Provide the [x, y] coordinate of the cell's center where the given text is located.  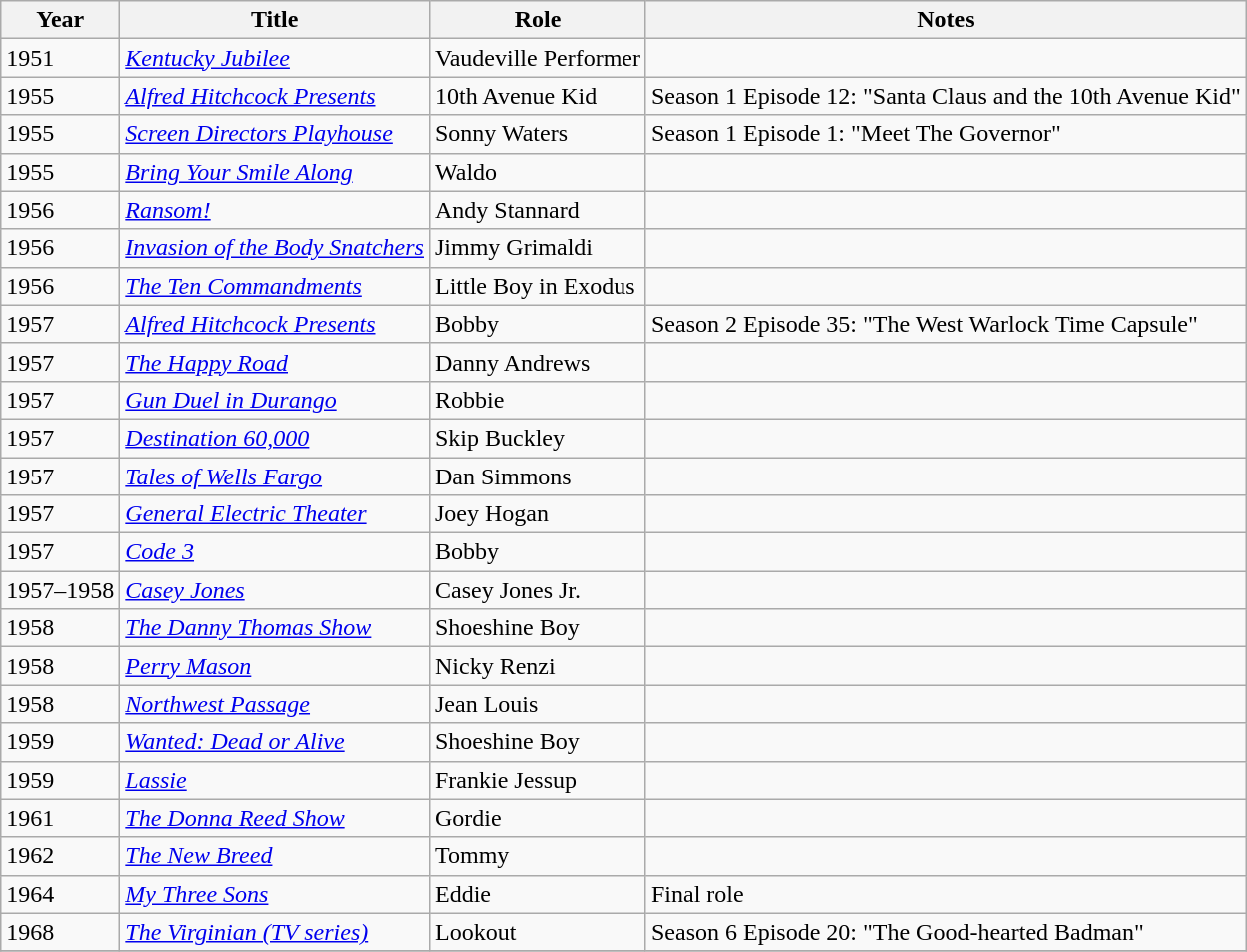
Jimmy Grimaldi [538, 248]
1964 [60, 894]
Role [538, 20]
Danny Andrews [538, 362]
Nicky Renzi [538, 666]
Screen Directors Playhouse [275, 134]
The Donna Reed Show [275, 818]
Destination 60,000 [275, 438]
Final role [945, 894]
Skip Buckley [538, 438]
Gun Duel in Durango [275, 400]
Gordie [538, 818]
The New Breed [275, 856]
Jean Louis [538, 704]
Season 6 Episode 20: "The Good-hearted Badman" [945, 932]
General Electric Theater [275, 514]
Bring Your Smile Along [275, 172]
1968 [60, 932]
Casey Jones [275, 590]
Casey Jones Jr. [538, 590]
Ransom! [275, 210]
Frankie Jessup [538, 780]
Code 3 [275, 552]
The Ten Commandments [275, 286]
The Danny Thomas Show [275, 628]
Little Boy in Exodus [538, 286]
1951 [60, 58]
Tales of Wells Fargo [275, 476]
Season 1 Episode 12: "Santa Claus and the 10th Avenue Kid" [945, 96]
10th Avenue Kid [538, 96]
Notes [945, 20]
My Three Sons [275, 894]
Joey Hogan [538, 514]
The Virginian (TV series) [275, 932]
1961 [60, 818]
Robbie [538, 400]
Andy Stannard [538, 210]
Season 1 Episode 1: "Meet The Governor" [945, 134]
Tommy [538, 856]
Wanted: Dead or Alive [275, 742]
Title [275, 20]
Northwest Passage [275, 704]
Kentucky Jubilee [275, 58]
Lookout [538, 932]
The Happy Road [275, 362]
Waldo [538, 172]
Perry Mason [275, 666]
Year [60, 20]
Invasion of the Body Snatchers [275, 248]
Lassie [275, 780]
Dan Simmons [538, 476]
Eddie [538, 894]
Sonny Waters [538, 134]
1962 [60, 856]
1957–1958 [60, 590]
Season 2 Episode 35: "The West Warlock Time Capsule" [945, 324]
Vaudeville Performer [538, 58]
